Locate the cell with the specified text and output its [x, y] center coordinate. 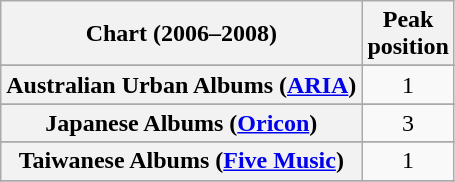
Chart (2006–2008) [182, 34]
Japanese Albums (Oricon) [182, 123]
Peakposition [408, 34]
Taiwanese Albums (Five Music) [182, 161]
3 [408, 123]
Australian Urban Albums (ARIA) [182, 85]
